Return [X, Y] of the center of cell containing provided text 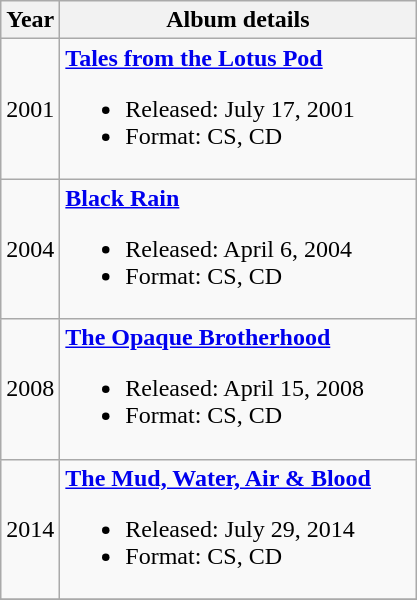
Year [30, 20]
Black RainReleased: April 6, 2004Format: CS, CD [238, 249]
The Mud, Water, Air & BloodReleased: July 29, 2014Format: CS, CD [238, 529]
2014 [30, 529]
Album details [238, 20]
Tales from the Lotus PodReleased: July 17, 2001Format: CS, CD [238, 109]
2004 [30, 249]
2001 [30, 109]
The Opaque BrotherhoodReleased: April 15, 2008Format: CS, CD [238, 389]
2008 [30, 389]
